Capture the cell that displays the provided text and extract its [x, y] central coordinate. 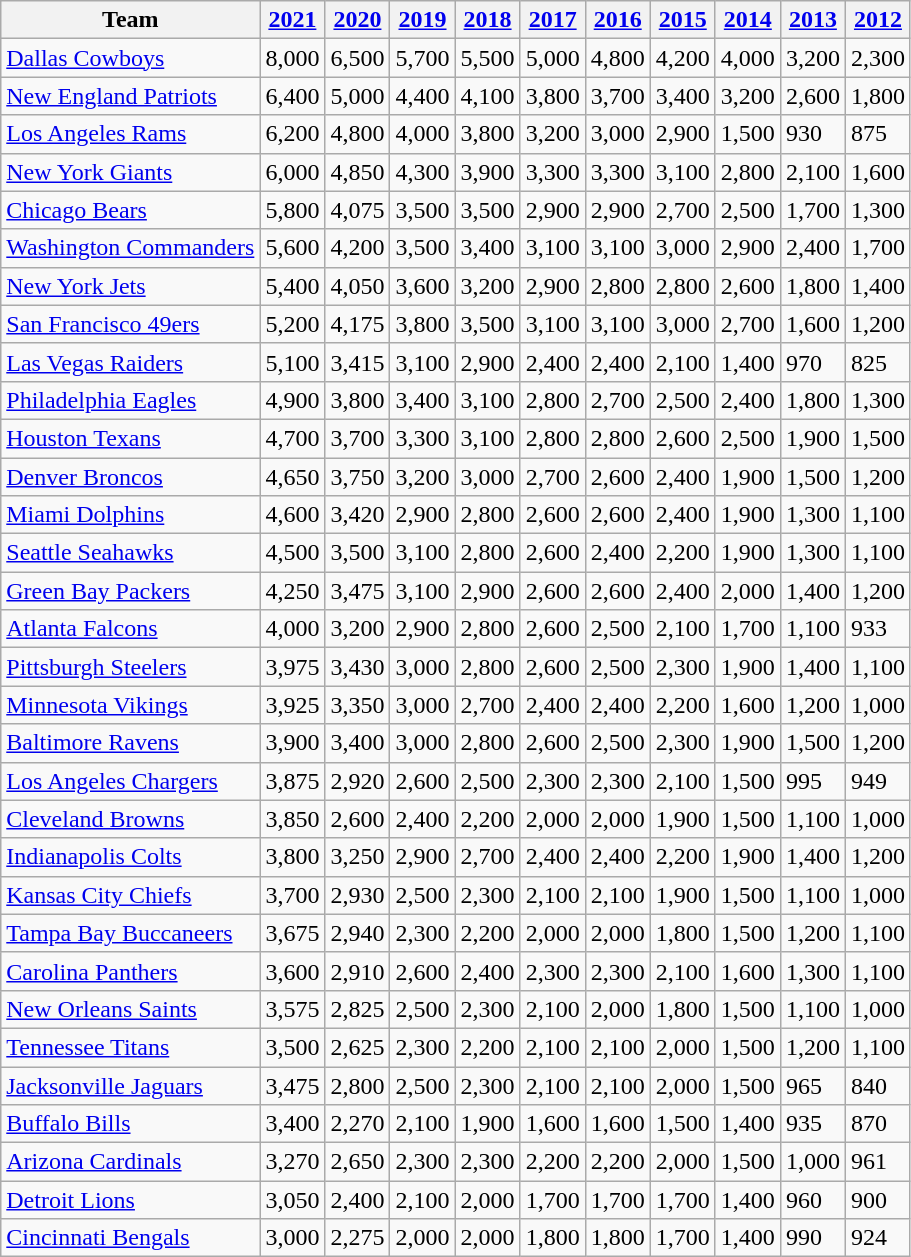
2017 [552, 20]
Green Bay Packers [130, 591]
2013 [812, 20]
933 [878, 629]
4,100 [488, 96]
New Orleans Saints [130, 1009]
949 [878, 781]
Pittsburgh Steelers [130, 667]
Las Vegas Raiders [130, 362]
Tennessee Titans [130, 1047]
Team [130, 20]
900 [878, 1200]
4,500 [292, 553]
4,650 [292, 477]
6,000 [292, 172]
2018 [488, 20]
2,275 [358, 1238]
New York Jets [130, 286]
Arizona Cardinals [130, 1162]
Chicago Bears [130, 210]
924 [878, 1238]
3,050 [292, 1200]
Carolina Panthers [130, 971]
4,175 [358, 324]
4,300 [422, 172]
Denver Broncos [130, 477]
6,400 [292, 96]
2015 [682, 20]
6,200 [292, 134]
Seattle Seahawks [130, 553]
New England Patriots [130, 96]
825 [878, 362]
2,825 [358, 1009]
965 [812, 1085]
5,600 [292, 248]
Los Angeles Rams [130, 134]
Buffalo Bills [130, 1124]
935 [812, 1124]
970 [812, 362]
3,575 [292, 1009]
990 [812, 1238]
Washington Commanders [130, 248]
Dallas Cowboys [130, 58]
3,415 [358, 362]
3,925 [292, 705]
3,350 [358, 705]
4,600 [292, 515]
3,875 [292, 781]
Indianapolis Colts [130, 857]
Jacksonville Jaguars [130, 1085]
5,400 [292, 286]
Baltimore Ravens [130, 743]
5,500 [488, 58]
2021 [292, 20]
2020 [358, 20]
New York Giants [130, 172]
5,800 [292, 210]
4,700 [292, 438]
3,270 [292, 1162]
2,930 [358, 895]
3,675 [292, 933]
875 [878, 134]
2,650 [358, 1162]
Atlanta Falcons [130, 629]
3,420 [358, 515]
3,750 [358, 477]
Cincinnati Bengals [130, 1238]
Cleveland Browns [130, 819]
2,910 [358, 971]
4,900 [292, 400]
2,270 [358, 1124]
2012 [878, 20]
2,940 [358, 933]
5,700 [422, 58]
4,050 [358, 286]
2,625 [358, 1047]
3,430 [358, 667]
Tampa Bay Buccaneers [130, 933]
Miami Dolphins [130, 515]
3,975 [292, 667]
2019 [422, 20]
2016 [618, 20]
Houston Texans [130, 438]
6,500 [358, 58]
5,100 [292, 362]
5,200 [292, 324]
4,850 [358, 172]
San Francisco 49ers [130, 324]
Detroit Lions [130, 1200]
Kansas City Chiefs [130, 895]
Philadelphia Eagles [130, 400]
8,000 [292, 58]
961 [878, 1162]
3,850 [292, 819]
840 [878, 1085]
Los Angeles Chargers [130, 781]
995 [812, 781]
4,250 [292, 591]
2014 [748, 20]
4,075 [358, 210]
930 [812, 134]
2,920 [358, 781]
4,400 [422, 96]
870 [878, 1124]
3,250 [358, 857]
960 [812, 1200]
Minnesota Vikings [130, 705]
